Pinpoint the cell where the given text exists, returning its (x, y) midpoint coordinate. 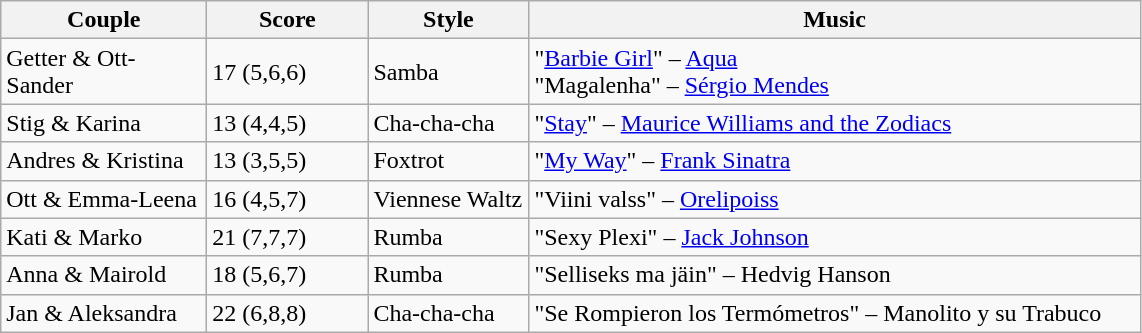
21 (7,7,7) (288, 237)
17 (5,6,6) (288, 72)
22 (6,8,8) (288, 313)
"Barbie Girl" – Aqua"Magalenha" – Sérgio Mendes (834, 72)
Getter & Ott-Sander (104, 72)
Music (834, 20)
Style (448, 20)
"Sexy Plexi" – Jack Johnson (834, 237)
Viennese Waltz (448, 199)
"Selliseks ma jäin" – Hedvig Hanson (834, 275)
"My Way" – Frank Sinatra (834, 161)
Ott & Emma-Leena (104, 199)
Score (288, 20)
Andres & Kristina (104, 161)
Samba (448, 72)
"Stay" – Maurice Williams and the Zodiacs (834, 123)
16 (4,5,7) (288, 199)
Stig & Karina (104, 123)
Anna & Mairold (104, 275)
"Se Rompieron los Termómetros" – Manolito y su Trabuco (834, 313)
18 (5,6,7) (288, 275)
Jan & Aleksandra (104, 313)
Couple (104, 20)
"Viini valss" – Orelipoiss (834, 199)
Foxtrot (448, 161)
13 (4,4,5) (288, 123)
13 (3,5,5) (288, 161)
Kati & Marko (104, 237)
